Return (X, Y) of the center of cell containing provided text 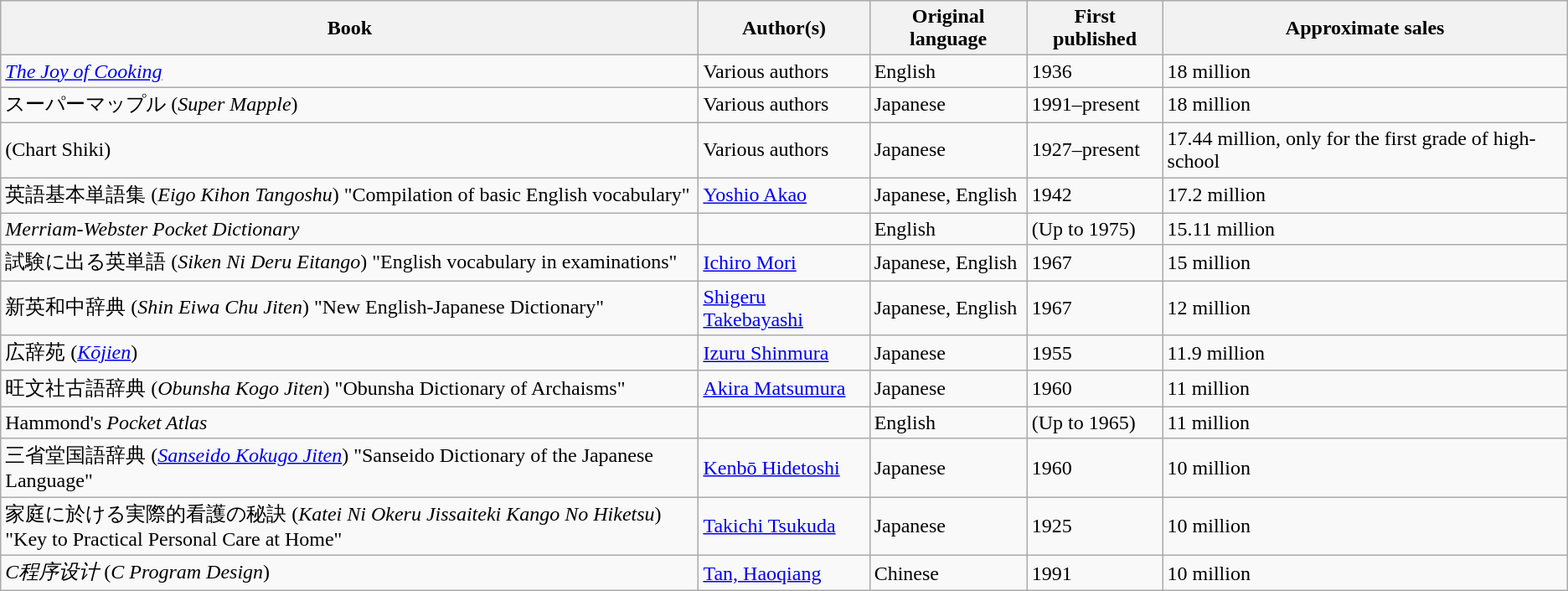
1955 (1095, 354)
英語基本単語集 (Eigo Kihon Tangoshu) "Compilation of basic English vocabulary" (350, 196)
First published (1095, 29)
12 million (1365, 308)
Akira Matsumura (784, 389)
C程序设计 (C Program Design) (350, 573)
Hammond's Pocket Atlas (350, 423)
1991–present (1095, 106)
1942 (1095, 196)
Kenbō Hidetoshi (784, 468)
17.44 million, only for the first grade of high-school (1365, 149)
Tan, Haoqiang (784, 573)
11.9 million (1365, 354)
Ichiro Mori (784, 263)
家庭に於ける実際的看護の秘訣 (Katei Ni Okeru Jissaiteki Kango No Hiketsu)"Key to Practical Personal Care at Home" (350, 526)
(Chart Shiki) (350, 149)
1936 (1095, 71)
試験に出る英単語 (Siken Ni Deru Eitango) "English vocabulary in examinations" (350, 263)
Izuru Shinmura (784, 354)
Yoshio Akao (784, 196)
Original language (948, 29)
Shigeru Takebayashi (784, 308)
広辞苑 (Kōjien) (350, 354)
Merriam-Webster Pocket Dictionary (350, 229)
Takichi Tsukuda (784, 526)
1925 (1095, 526)
15.11 million (1365, 229)
Book (350, 29)
旺文社古語辞典 (Obunsha Kogo Jiten) "Obunsha Dictionary of Archaisms" (350, 389)
1991 (1095, 573)
スーパーマップル (Super Mapple) (350, 106)
Chinese (948, 573)
三省堂国語辞典 (Sanseido Kokugo Jiten) "Sanseido Dictionary of the Japanese Language" (350, 468)
(Up to 1975) (1095, 229)
The Joy of Cooking (350, 71)
1927–present (1095, 149)
Author(s) (784, 29)
17.2 million (1365, 196)
15 million (1365, 263)
新英和中辞典 (Shin Eiwa Chu Jiten) "New English-Japanese Dictionary" (350, 308)
Approximate sales (1365, 29)
(Up to 1965) (1095, 423)
